Return (x, y) of the center of cell containing provided text 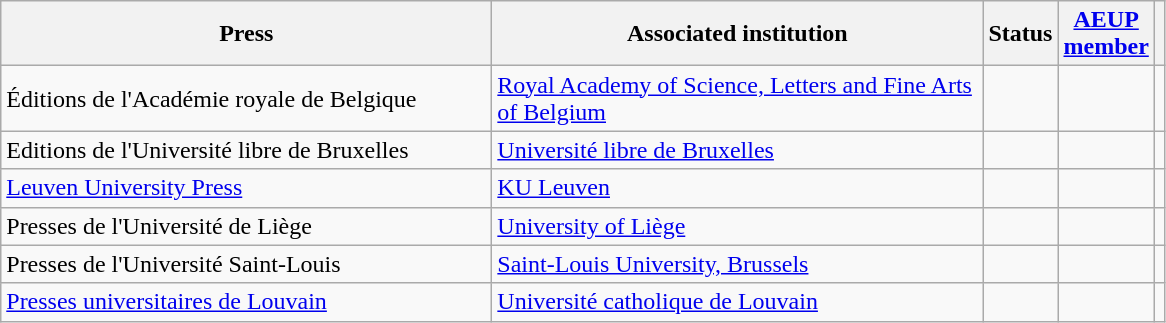
Associated institution (738, 34)
Editions de l'Université libre de Bruxelles (246, 150)
Press (246, 34)
Presses universitaires de Louvain (246, 302)
AEUPmember (1106, 34)
Royal Academy of Science, Letters and Fine Arts of Belgium (738, 98)
Éditions de l'Académie royale de Belgique (246, 98)
University of Liège (738, 226)
Université libre de Bruxelles (738, 150)
Saint-Louis University, Brussels (738, 264)
Status (1020, 34)
KU Leuven (738, 188)
Presses de l'Université Saint-Louis (246, 264)
Presses de l'Université de Liège (246, 226)
Université catholique de Louvain (738, 302)
Leuven University Press (246, 188)
